Return the (x, y) coordinate for the center point of the cell that contains the specified text.  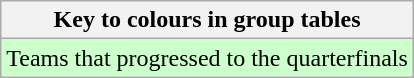
Teams that progressed to the quarterfinals (208, 58)
Key to colours in group tables (208, 20)
